Extract the [X, Y] coordinate from the center of the cell holding the provided text.  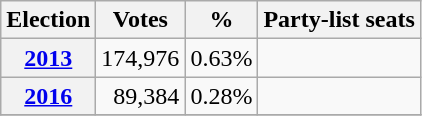
0.63% [222, 58]
% [222, 20]
89,384 [140, 96]
174,976 [140, 58]
0.28% [222, 96]
Party-list seats [339, 20]
2016 [48, 96]
Votes [140, 20]
2013 [48, 58]
Election [48, 20]
